Return the (X, Y) coordinate for the center point of the cell that contains the specified text.  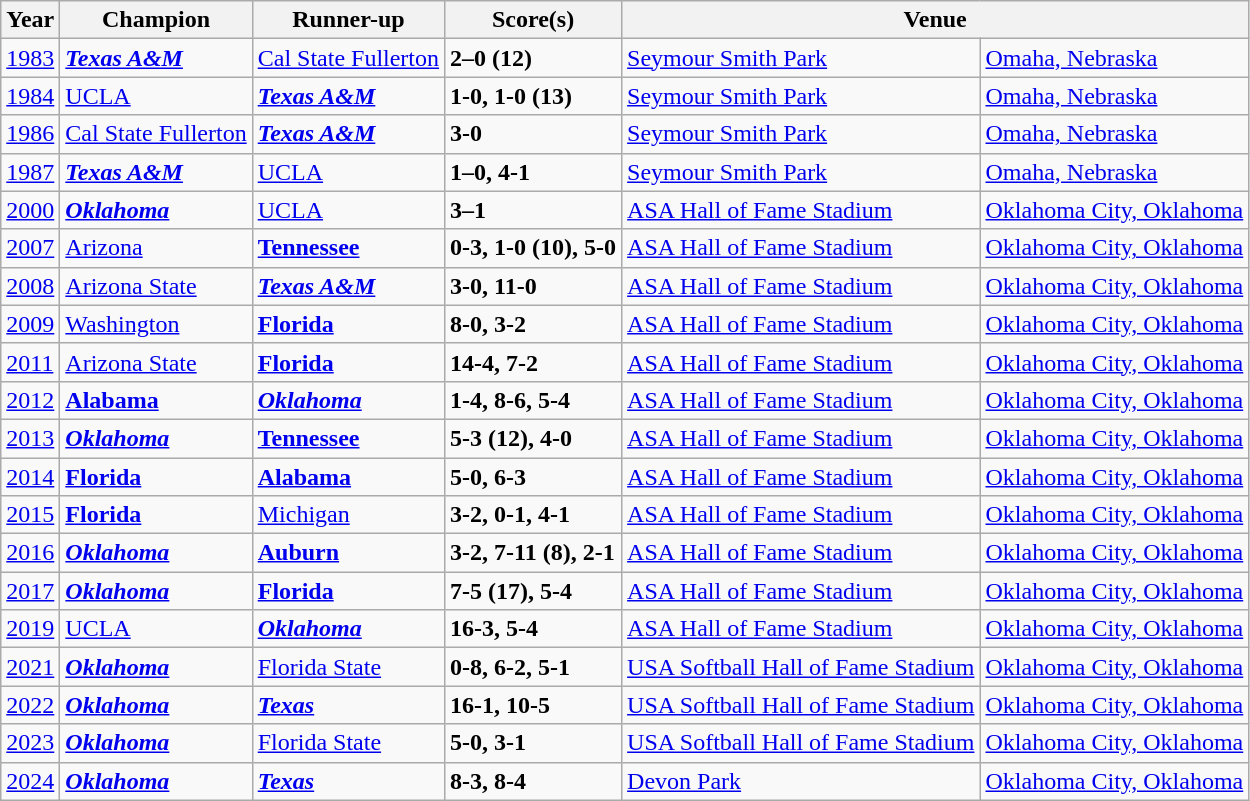
Champion (156, 20)
5-0, 3-1 (534, 743)
Auburn (348, 553)
1-0, 1-0 (13) (534, 96)
3-2, 0-1, 4-1 (534, 515)
Runner-up (348, 20)
2011 (30, 362)
2012 (30, 400)
1984 (30, 96)
3–1 (534, 210)
16-1, 10-5 (534, 705)
0-8, 6-2, 5-1 (534, 667)
2013 (30, 438)
3-0 (534, 134)
Score(s) (534, 20)
5-3 (12), 4-0 (534, 438)
2000 (30, 210)
2024 (30, 781)
1983 (30, 58)
2021 (30, 667)
2–0 (12) (534, 58)
3-0, 11-0 (534, 286)
Venue (936, 20)
1-4, 8-6, 5-4 (534, 400)
1986 (30, 134)
2009 (30, 324)
14-4, 7-2 (534, 362)
16-3, 5-4 (534, 629)
0-3, 1-0 (10), 5-0 (534, 248)
2014 (30, 477)
7-5 (17), 5-4 (534, 591)
2007 (30, 248)
Arizona (156, 248)
1987 (30, 172)
2016 (30, 553)
8-3, 8-4 (534, 781)
2015 (30, 515)
2022 (30, 705)
Michigan (348, 515)
Washington (156, 324)
Devon Park (801, 781)
2017 (30, 591)
3-2, 7-11 (8), 2-1 (534, 553)
Year (30, 20)
8-0, 3-2 (534, 324)
2019 (30, 629)
1–0, 4-1 (534, 172)
2008 (30, 286)
2023 (30, 743)
5-0, 6-3 (534, 477)
